Identify which cell holds the provided text, then report its [X, Y] central coordinate. 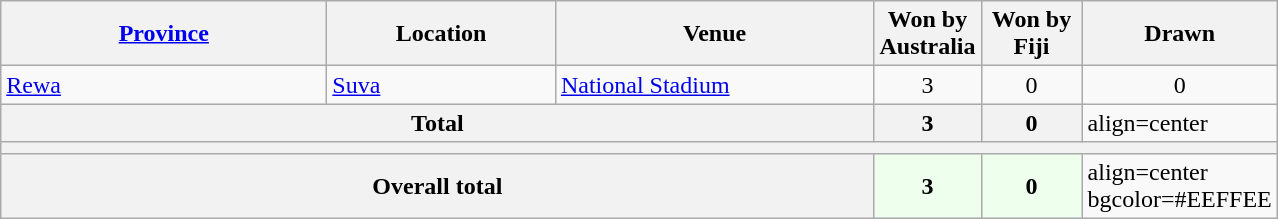
Won byFiji [1032, 34]
Rewa [164, 85]
Won byAustralia [928, 34]
Venue [714, 34]
Drawn [1180, 34]
Suva [442, 85]
Location [442, 34]
align=center [1180, 123]
Province [164, 34]
National Stadium [714, 85]
Overall total [438, 186]
Total [438, 123]
align=center bgcolor=#EEFFEE [1180, 186]
